Determine the [X, Y] coordinate at the center of the cell enclosing the given text.  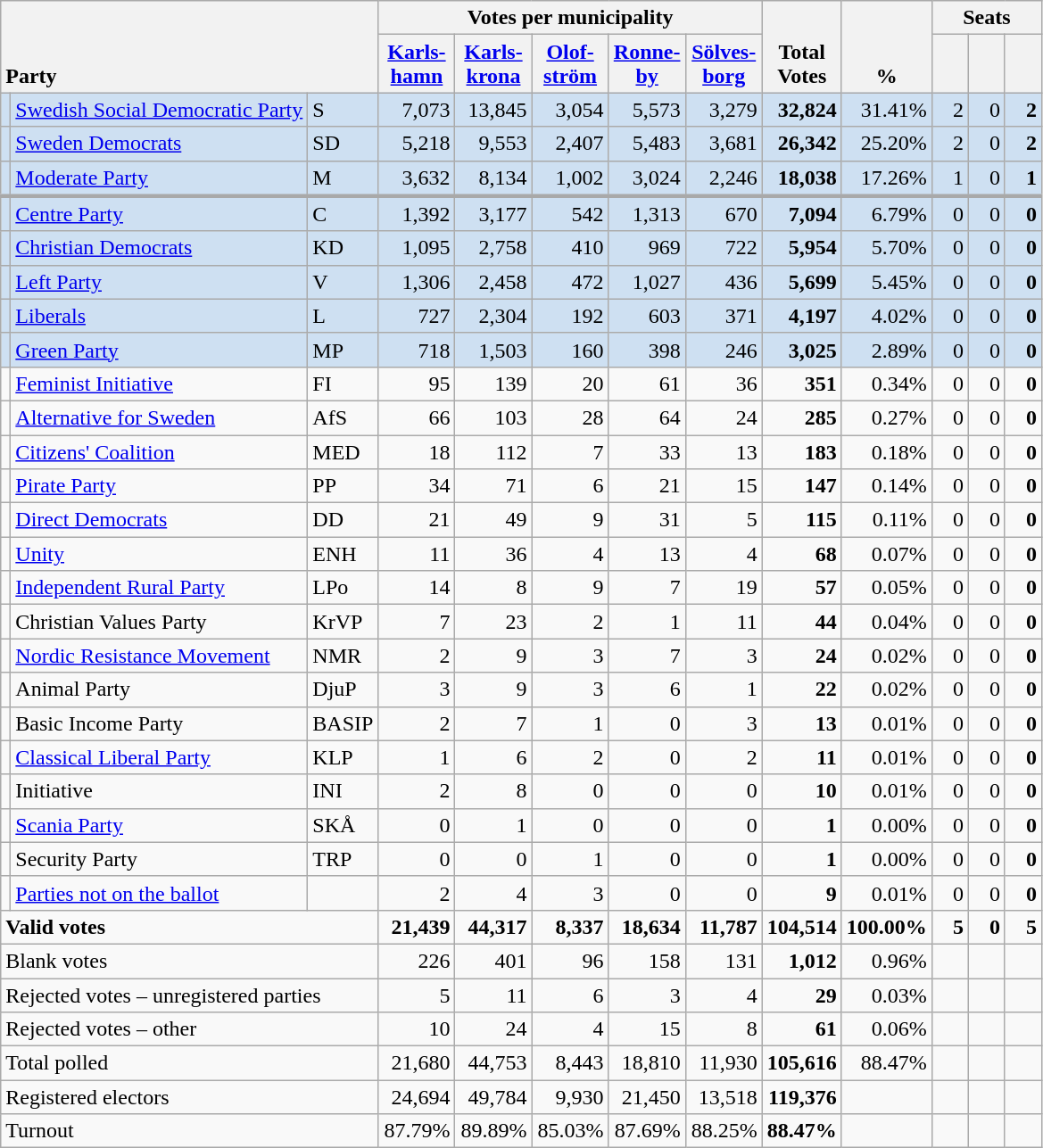
31 [647, 520]
410 [570, 248]
AfS [343, 417]
371 [724, 316]
KD [343, 248]
57 [801, 588]
5.70% [887, 248]
33 [647, 452]
SD [343, 144]
13,518 [724, 1097]
603 [647, 316]
Direct Democrats [159, 520]
542 [570, 214]
Sweden Democrats [159, 144]
472 [570, 282]
7,073 [417, 110]
1,313 [647, 214]
8,337 [570, 927]
20 [570, 384]
21,450 [647, 1097]
285 [801, 417]
25.20% [887, 144]
226 [417, 961]
0.05% [887, 588]
104,514 [801, 927]
Citizens' Coalition [159, 452]
4,197 [801, 316]
3,025 [801, 350]
88.25% [724, 1131]
1,503 [493, 350]
1,012 [801, 961]
Christian Democrats [159, 248]
103 [493, 417]
5,699 [801, 282]
401 [493, 961]
21,439 [417, 927]
29 [801, 995]
1,095 [417, 248]
Basic Income Party [159, 723]
Olof- ström [570, 64]
9,930 [570, 1097]
Feminist Initiative [159, 384]
49 [493, 520]
6.79% [887, 214]
8,443 [570, 1063]
Turnout [189, 1131]
Total Votes [801, 46]
DD [343, 520]
96 [570, 961]
3,054 [570, 110]
44,753 [493, 1063]
4.02% [887, 316]
21,680 [417, 1063]
2,758 [493, 248]
718 [417, 350]
Centre Party [159, 214]
139 [493, 384]
Karls- krona [493, 64]
1,306 [417, 282]
11,787 [724, 927]
Seats [987, 18]
C [343, 214]
18,810 [647, 1063]
TRP [343, 859]
0.04% [887, 622]
L [343, 316]
119,376 [801, 1097]
SKÅ [343, 825]
87.79% [417, 1131]
398 [647, 350]
2.89% [887, 350]
0.06% [887, 1029]
31.41% [887, 110]
32,824 [801, 110]
KLP [343, 757]
Security Party [159, 859]
64 [647, 417]
Classical Liberal Party [159, 757]
Animal Party [159, 690]
S [343, 110]
Karls- hamn [417, 64]
NMR [343, 656]
1,392 [417, 214]
0.18% [887, 452]
44,317 [493, 927]
95 [417, 384]
7,094 [801, 214]
Ronne- by [647, 64]
1,027 [647, 282]
Scania Party [159, 825]
Registered electors [189, 1097]
DjuP [343, 690]
BASIP [343, 723]
0.11% [887, 520]
0.03% [887, 995]
5,483 [647, 144]
ENH [343, 554]
192 [570, 316]
3,279 [724, 110]
115 [801, 520]
19 [724, 588]
13,845 [493, 110]
3,177 [493, 214]
18 [417, 452]
85.03% [570, 1131]
Christian Values Party [159, 622]
24,694 [417, 1097]
23 [493, 622]
Parties not on the ballot [159, 893]
0.07% [887, 554]
Total polled [189, 1063]
1,002 [570, 178]
0.34% [887, 384]
5,573 [647, 110]
Rejected votes – other [189, 1029]
5,218 [417, 144]
68 [801, 554]
Pirate Party [159, 486]
Votes per municipality [570, 18]
17.26% [887, 178]
44 [801, 622]
Nordic Resistance Movement [159, 656]
160 [570, 350]
Initiative [159, 791]
INI [343, 791]
V [343, 282]
Valid votes [189, 927]
11,930 [724, 1063]
66 [417, 417]
Rejected votes – unregistered parties [189, 995]
34 [417, 486]
131 [724, 961]
0.14% [887, 486]
147 [801, 486]
727 [417, 316]
% [887, 46]
2,407 [570, 144]
722 [724, 248]
670 [724, 214]
Party [189, 46]
71 [493, 486]
Alternative for Sweden [159, 417]
MP [343, 350]
3,024 [647, 178]
18,038 [801, 178]
9,553 [493, 144]
100.00% [887, 927]
969 [647, 248]
87.69% [647, 1131]
Moderate Party [159, 178]
KrVP [343, 622]
14 [417, 588]
2,304 [493, 316]
3,632 [417, 178]
LPo [343, 588]
105,616 [801, 1063]
89.89% [493, 1131]
MED [343, 452]
0.96% [887, 961]
5,954 [801, 248]
436 [724, 282]
158 [647, 961]
PP [343, 486]
28 [570, 417]
8,134 [493, 178]
2,458 [493, 282]
FI [343, 384]
246 [724, 350]
Sölves- borg [724, 64]
Left Party [159, 282]
5.45% [887, 282]
Green Party [159, 350]
0.27% [887, 417]
2,246 [724, 178]
3,681 [724, 144]
Liberals [159, 316]
26,342 [801, 144]
M [343, 178]
183 [801, 452]
Independent Rural Party [159, 588]
Blank votes [189, 961]
351 [801, 384]
18,634 [647, 927]
22 [801, 690]
49,784 [493, 1097]
Swedish Social Democratic Party [159, 110]
112 [493, 452]
Unity [159, 554]
